Extract the (x, y) coordinate from the center of the cell holding the provided text.  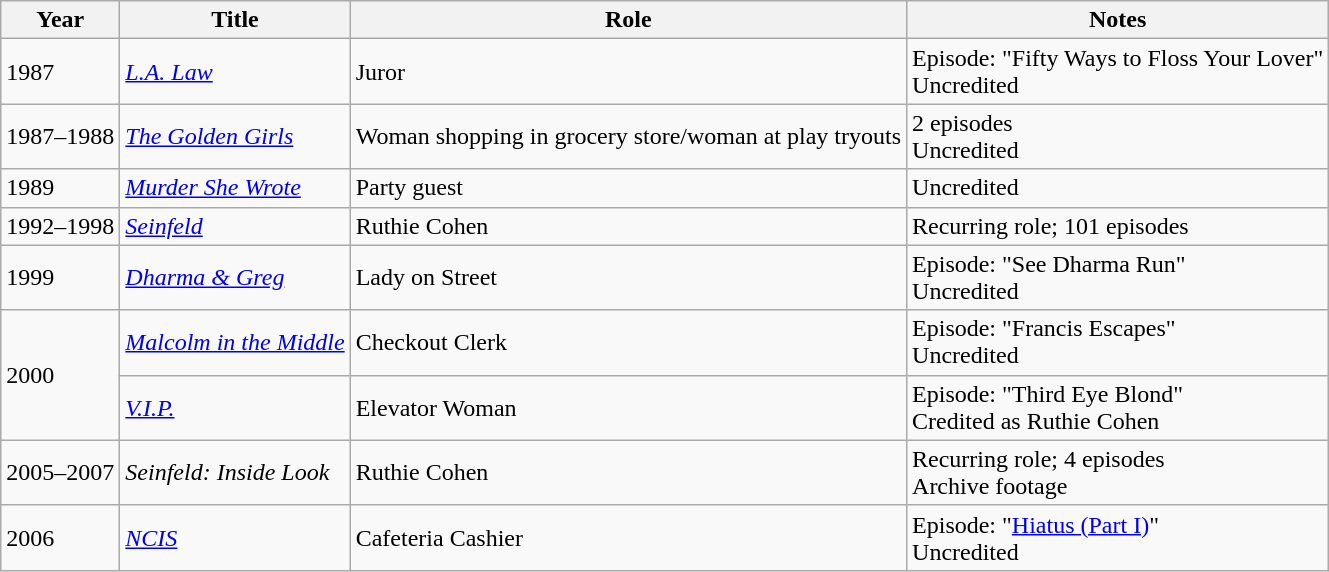
2000 (60, 375)
2005–2007 (60, 472)
Seinfeld (235, 226)
Murder She Wrote (235, 188)
Episode: "Francis Escapes"Uncredited (1118, 342)
1999 (60, 278)
2 episodesUncredited (1118, 136)
Episode: "See Dharma Run"Uncredited (1118, 278)
Year (60, 20)
1989 (60, 188)
Seinfeld: Inside Look (235, 472)
Malcolm in the Middle (235, 342)
Uncredited (1118, 188)
Title (235, 20)
Checkout Clerk (628, 342)
Lady on Street (628, 278)
Recurring role; 4 episodesArchive footage (1118, 472)
Cafeteria Cashier (628, 538)
Episode: "Hiatus (Part I)"Uncredited (1118, 538)
Episode: "Third Eye Blond"Credited as Ruthie Cohen (1118, 408)
NCIS (235, 538)
V.I.P. (235, 408)
The Golden Girls (235, 136)
2006 (60, 538)
Episode: "Fifty Ways to Floss Your Lover"Uncredited (1118, 72)
1987–1988 (60, 136)
Dharma & Greg (235, 278)
Recurring role; 101 episodes (1118, 226)
1987 (60, 72)
Role (628, 20)
1992–1998 (60, 226)
L.A. Law (235, 72)
Juror (628, 72)
Notes (1118, 20)
Woman shopping in grocery store/woman at play tryouts (628, 136)
Party guest (628, 188)
Elevator Woman (628, 408)
